Output the [X, Y] coordinate of the center of the cell containing the given text.  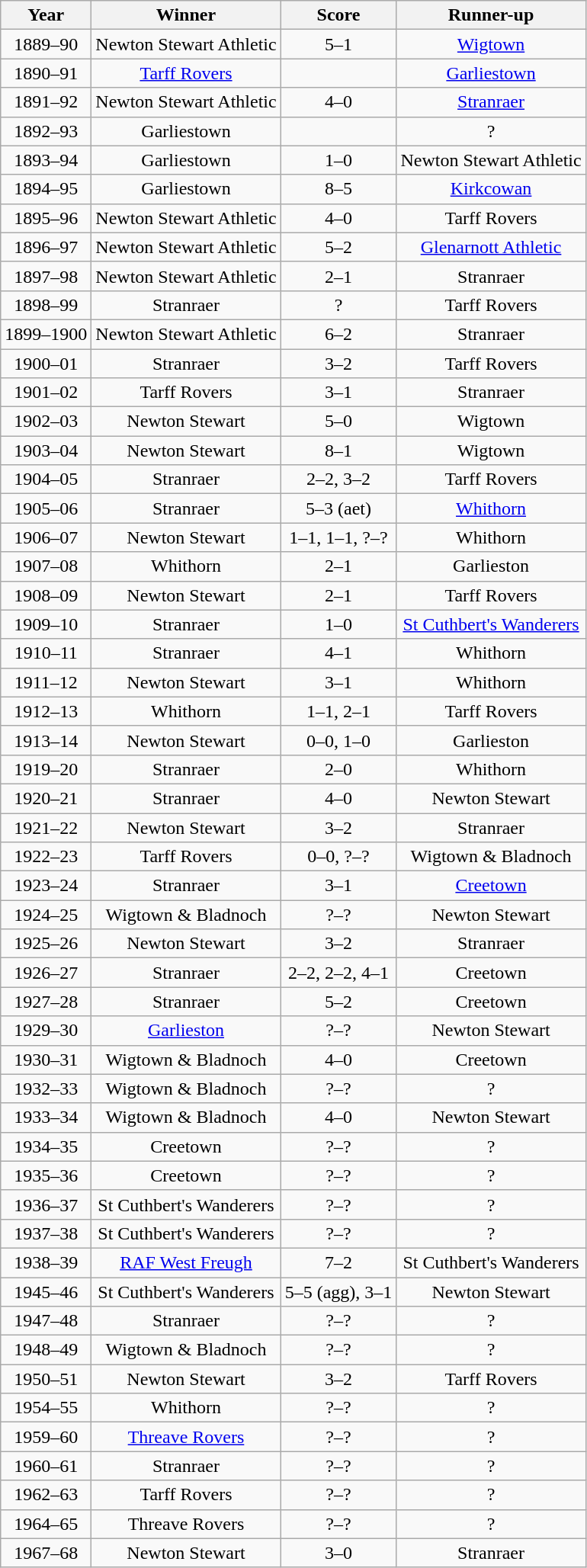
1924–25 [46, 915]
1897–98 [46, 276]
Year [46, 15]
1910–11 [46, 653]
1921–22 [46, 827]
1893–94 [46, 160]
1948–49 [46, 1350]
1960–61 [46, 1466]
1891–92 [46, 102]
1938–39 [46, 1262]
5–1 [338, 44]
1935–36 [46, 1175]
8–5 [338, 189]
1933–34 [46, 1117]
1901–02 [46, 393]
1936–37 [46, 1204]
1945–46 [46, 1292]
1907–08 [46, 566]
3–0 [338, 1553]
0–0, ?–? [338, 857]
7–2 [338, 1262]
1913–14 [46, 740]
Runner-up [491, 15]
1923–24 [46, 886]
Winner [186, 15]
1889–90 [46, 44]
1950–51 [46, 1379]
8–1 [338, 451]
5–5 (agg), 3–1 [338, 1292]
1932–33 [46, 1089]
1890–91 [46, 73]
1959–60 [46, 1437]
1895–96 [46, 218]
2–2, 3–2 [338, 479]
1922–23 [46, 857]
5–0 [338, 422]
1930–31 [46, 1060]
1927–28 [46, 1002]
1909–10 [46, 624]
1892–93 [46, 131]
1899–1900 [46, 334]
1926–27 [46, 973]
1904–05 [46, 479]
Score [338, 15]
4–1 [338, 653]
1898–99 [46, 305]
1911–12 [46, 682]
1962–63 [46, 1495]
5–3 (aet) [338, 508]
1967–68 [46, 1553]
1–1, 2–1 [338, 711]
1894–95 [46, 189]
2–2, 2–2, 4–1 [338, 973]
1903–04 [46, 451]
1964–65 [46, 1524]
1929–30 [46, 1031]
Glenarnott Athletic [491, 247]
1906–07 [46, 537]
1920–21 [46, 798]
6–2 [338, 334]
1912–13 [46, 711]
1925–26 [46, 944]
1919–20 [46, 769]
1947–48 [46, 1321]
Kirkcowan [491, 189]
1954–55 [46, 1408]
RAF West Freugh [186, 1262]
1934–35 [46, 1146]
1908–09 [46, 595]
1–1, 1–1, ?–? [338, 537]
1937–38 [46, 1233]
1896–97 [46, 247]
1902–03 [46, 422]
2–0 [338, 769]
1905–06 [46, 508]
0–0, 1–0 [338, 740]
1900–01 [46, 364]
